Extract the [x, y] coordinate from the center of the cell holding the provided text.  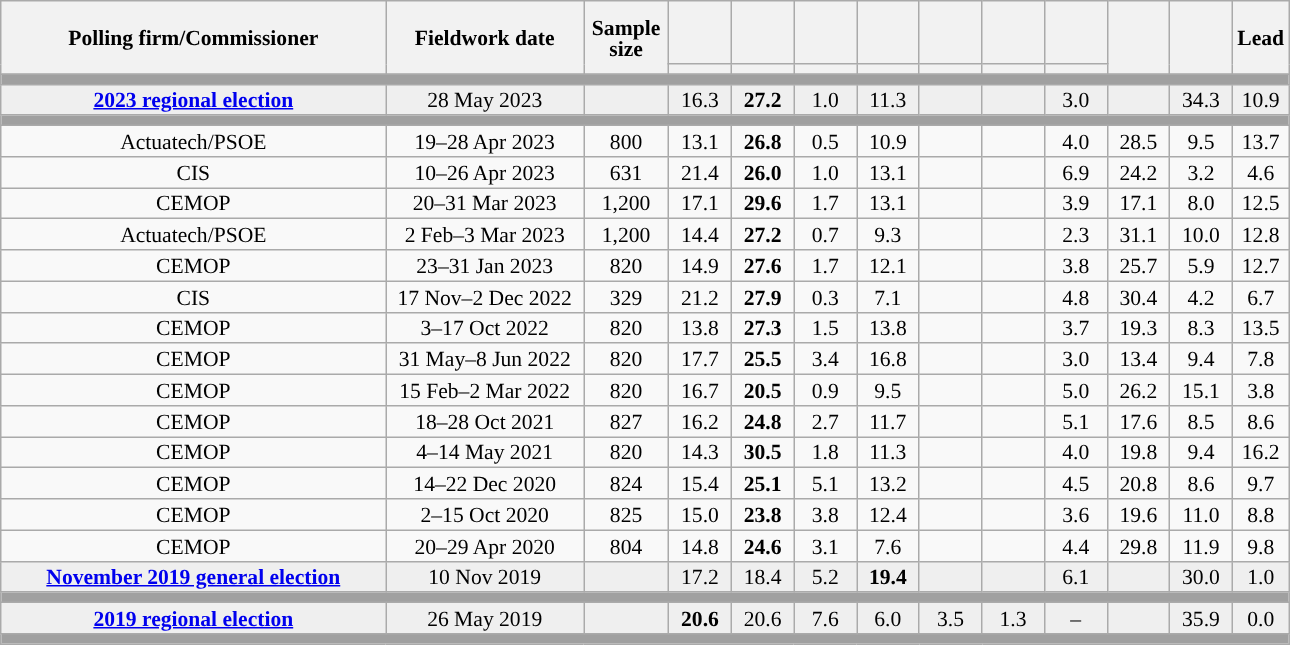
15.1 [1202, 390]
17.6 [1138, 422]
5.0 [1076, 390]
21.2 [700, 296]
12.7 [1260, 266]
2–15 Oct 2020 [485, 514]
19.6 [1138, 514]
26.8 [762, 142]
1.3 [1014, 618]
– [1076, 618]
5.9 [1202, 266]
24.2 [1138, 172]
824 [626, 484]
20–31 Mar 2023 [485, 204]
4.8 [1076, 296]
3.9 [1076, 204]
0.5 [826, 142]
9.3 [888, 234]
29.6 [762, 204]
27.3 [762, 328]
3–17 Oct 2022 [485, 328]
1.8 [826, 452]
2.7 [826, 422]
3.1 [826, 546]
19.4 [888, 576]
14–22 Dec 2020 [485, 484]
20.5 [762, 390]
24.6 [762, 546]
0.3 [826, 296]
6.0 [888, 618]
11.7 [888, 422]
13.2 [888, 484]
4–14 May 2021 [485, 452]
804 [626, 546]
12.1 [888, 266]
13.4 [1138, 360]
28.5 [1138, 142]
15.4 [700, 484]
0.9 [826, 390]
17.7 [700, 360]
10–26 Apr 2023 [485, 172]
19.8 [1138, 452]
Sample size [626, 38]
8.8 [1260, 514]
27.6 [762, 266]
8.0 [1202, 204]
10.0 [1202, 234]
24.8 [762, 422]
2023 regional election [194, 100]
3.5 [950, 618]
0.0 [1260, 618]
3.4 [826, 360]
20–29 Apr 2020 [485, 546]
825 [626, 514]
7.1 [888, 296]
35.9 [1202, 618]
2.3 [1076, 234]
2 Feb–3 Mar 2023 [485, 234]
827 [626, 422]
6.1 [1076, 576]
11.9 [1202, 546]
3.6 [1076, 514]
18.4 [762, 576]
Polling firm/Commissioner [194, 38]
21.4 [700, 172]
Fieldwork date [485, 38]
26 May 2019 [485, 618]
13.7 [1260, 142]
12.5 [1260, 204]
2019 regional election [194, 618]
6.7 [1260, 296]
329 [626, 296]
20.8 [1138, 484]
14.3 [700, 452]
9.7 [1260, 484]
14.4 [700, 234]
17.2 [700, 576]
25.1 [762, 484]
30.5 [762, 452]
8.3 [1202, 328]
25.5 [762, 360]
31 May–8 Jun 2022 [485, 360]
13.5 [1260, 328]
1.5 [826, 328]
4.2 [1202, 296]
27.9 [762, 296]
18–28 Oct 2021 [485, 422]
3.2 [1202, 172]
14.9 [700, 266]
631 [626, 172]
15 Feb–2 Mar 2022 [485, 390]
29.8 [1138, 546]
16.8 [888, 360]
4.6 [1260, 172]
23.8 [762, 514]
23–31 Jan 2023 [485, 266]
17 Nov–2 Dec 2022 [485, 296]
November 2019 general election [194, 576]
0.7 [826, 234]
800 [626, 142]
9.8 [1260, 546]
3.7 [1076, 328]
4.4 [1076, 546]
31.1 [1138, 234]
12.4 [888, 514]
10 Nov 2019 [485, 576]
25.7 [1138, 266]
19–28 Apr 2023 [485, 142]
19.3 [1138, 328]
15.0 [700, 514]
26.2 [1138, 390]
30.4 [1138, 296]
11.0 [1202, 514]
30.0 [1202, 576]
6.9 [1076, 172]
16.7 [700, 390]
26.0 [762, 172]
8.5 [1202, 422]
14.8 [700, 546]
Lead [1260, 38]
5.2 [826, 576]
16.3 [700, 100]
28 May 2023 [485, 100]
34.3 [1202, 100]
12.8 [1260, 234]
7.8 [1260, 360]
4.5 [1076, 484]
